Locate the cell with the specified text and output its [x, y] center coordinate. 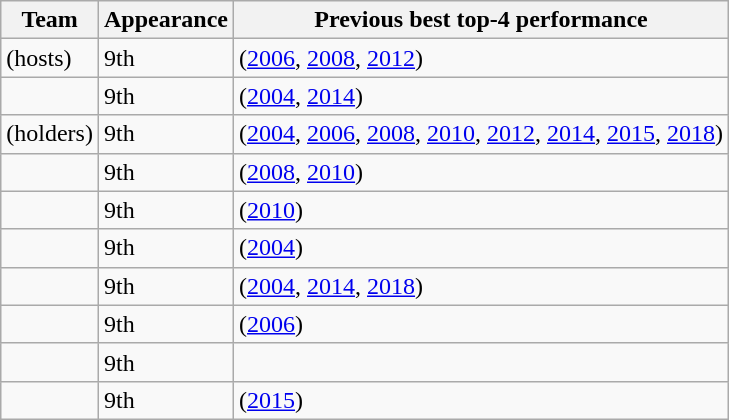
(2004) [482, 248]
Appearance [166, 20]
(2004, 2014, 2018) [482, 286]
(2010) [482, 210]
(2008, 2010) [482, 172]
(2004, 2006, 2008, 2010, 2012, 2014, 2015, 2018) [482, 134]
(2006) [482, 324]
Previous best top-4 performance [482, 20]
Team [50, 20]
(hosts) [50, 58]
(2006, 2008, 2012) [482, 58]
(holders) [50, 134]
(2004, 2014) [482, 96]
(2015) [482, 400]
